Pinpoint the cell where the given text exists, returning its (X, Y) midpoint coordinate. 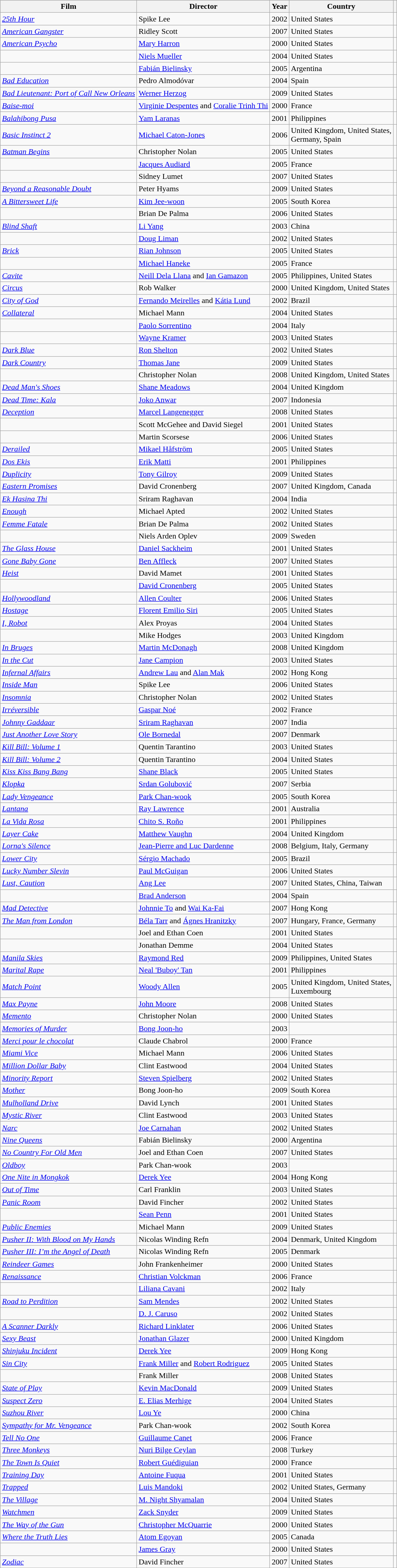
Basic Instinct 2 (68, 135)
Zodiac (68, 1561)
Erik Matti (203, 462)
John Frankenheimer (203, 1264)
Training Day (68, 1475)
Shane Meadows (203, 387)
Jonathan Glazer (203, 1338)
James Gray (203, 1549)
Shinjuku Incident (68, 1351)
Lady Vengeance (68, 797)
In the Cut (68, 660)
Béla Tarr and Ágnes Hranitzky (203, 920)
Brad Anderson (203, 896)
Sidney Lumet (203, 177)
Lucky Number Slevin (68, 871)
Raymond Red (203, 957)
Shane Black (203, 772)
Ridley Scott (203, 31)
Luis Mandoki (203, 1487)
Jane Campion (203, 660)
The Glass House (68, 548)
Max Payne (68, 1004)
Road to Perdition (68, 1301)
Neill Dela Llana and Ian Gamazon (203, 276)
Gone Baby Gone (68, 561)
Canada (341, 1537)
Denmark, United Kingdom (341, 1239)
Matthew Vaughn (203, 834)
Jonathan Demme (203, 945)
Sin City (68, 1363)
Paolo Sorrentino (203, 325)
Match Point (68, 987)
Michael Apted (203, 511)
Allen Coulter (203, 598)
Gaspar Noé (203, 710)
Lantana (68, 809)
Woody Allen (203, 987)
A Scanner Darkly (68, 1326)
No Country For Old Men (68, 1152)
Li Yang (203, 226)
Ek Hasina Thi (68, 499)
Scott McGehee and David Siegel (203, 424)
Mulholland Drive (68, 1103)
Three Monkeys (68, 1450)
Thomas Jane (203, 363)
Mother (68, 1090)
Sérgio Machado (203, 858)
Trapped (68, 1487)
Lou Ye (203, 1413)
Antoine Fuqua (203, 1475)
Guillaume Canet (203, 1438)
Carl Franklin (203, 1190)
Mad Detective (68, 908)
Irréversible (68, 710)
Year (280, 7)
Out of Time (68, 1190)
Collateral (68, 313)
Johnnie To and Wai Ka-Fai (203, 908)
Mary Harron (203, 44)
The Man from London (68, 920)
Panic Room (68, 1202)
Doug Liman (203, 238)
Dead Man's Shoes (68, 387)
Dark Blue (68, 350)
John Moore (203, 1004)
Derailed (68, 449)
Miami Vice (68, 1053)
The Way of the Gun (68, 1524)
Layer Cake (68, 834)
Balahibong Pusa (68, 118)
Million Dollar Baby (68, 1066)
Public Enemies (68, 1227)
Beyond a Reasonable Doubt (68, 189)
Daniel Sackheim (203, 548)
Christopher McQuarrie (203, 1524)
Michael Caton-Jones (203, 135)
Where the Truth Lies (68, 1537)
Ray Lawrence (203, 809)
Lust, Caution (68, 883)
American Gangster (68, 31)
Mystic River (68, 1115)
In Bruges (68, 648)
Country (341, 7)
Lorna's Silence (68, 846)
Nuri Bilge Ceylan (203, 1450)
Joko Anwar (203, 400)
Dark Country (68, 363)
Sam Mendes (203, 1301)
Enough (68, 511)
Heist (68, 573)
Hollywoodland (68, 598)
La Vida Rosa (68, 821)
Rian Johnson (203, 251)
Joe Carnahan (203, 1128)
Insomnia (68, 697)
Klopka (68, 784)
Johnny Gaddaar (68, 722)
Femme Fatale (68, 524)
Sexy Beast (68, 1338)
Suzhou River (68, 1413)
Niels Arden Oplev (203, 536)
David Lynch (203, 1103)
Frank Miller and Robert Rodriguez (203, 1363)
Blind Shaft (68, 226)
Marcel Langenegger (203, 412)
One Nite in Mongkok (68, 1177)
Turkey (341, 1450)
Jean-Pierre and Luc Dardenne (203, 846)
Frank Miller (203, 1376)
Serbia (341, 784)
Florent Emilio Siri (203, 611)
Australia (341, 809)
Andrew Lau and Alan Mak (203, 672)
Rob Walker (203, 288)
Ron Shelton (203, 350)
Steven Spielberg (203, 1078)
Richard Linklater (203, 1326)
Reindeer Games (68, 1264)
Dead Time: Kala (68, 400)
Fernando Meirelles and Kátia Lund (203, 300)
Zack Snyder (203, 1512)
Manila Skies (68, 957)
25th Hour (68, 19)
Oldboy (68, 1165)
Infernal Affairs (68, 672)
E. Elias Merhige (203, 1401)
Bad Lieutenant: Port of Call New Orleans (68, 93)
American Psycho (68, 44)
The Town Is Quiet (68, 1462)
Robert Guédiguian (203, 1462)
Narc (68, 1128)
Bad Education (68, 81)
Christian Volckman (203, 1276)
United Kingdom, United States,Germany, Spain (341, 135)
Belgium, Italy, Germany (341, 846)
Yam Laranas (203, 118)
Peter Hyams (203, 189)
Minority Report (68, 1078)
Mikael Håfström (203, 449)
Niels Mueller (203, 56)
Martin McDonagh (203, 648)
D. J. Caruso (203, 1314)
Suspect Zero (68, 1401)
Director (203, 7)
Sweden (341, 536)
Deception (68, 412)
United States, China, Taiwan (341, 883)
Memento (68, 1016)
Renaissance (68, 1276)
Wayne Kramer (203, 338)
Cavite (68, 276)
Merci pour le chocolat (68, 1041)
Werner Herzog (203, 93)
Inside Man (68, 685)
Ben Affleck (203, 561)
Duplicity (68, 474)
Paul McGuigan (203, 871)
Hostage (68, 611)
Kiss Kiss Bang Bang (68, 772)
M. Night Shyamalan (203, 1500)
A Bittersweet Life (68, 201)
Jacques Audiard (203, 164)
City of God (68, 300)
Atom Egoyan (203, 1537)
Pedro Almodóvar (203, 81)
Michael Haneke (203, 263)
Martin Scorsese (203, 437)
I, Robot (68, 623)
United Kingdom, Canada (341, 486)
Kill Bill: Volume 1 (68, 747)
Eastern Promises (68, 486)
Tony Gilroy (203, 474)
Kevin MacDonald (203, 1388)
Circus (68, 288)
Virginie Despentes and Coralie Trinh Thi (203, 106)
Kill Bill: Volume 2 (68, 759)
The Village (68, 1500)
Dos Ekis (68, 462)
Neal 'Buboy' Tan (203, 970)
Watchmen (68, 1512)
United States, Germany (341, 1487)
Baise-moi (68, 106)
Ole Bornedal (203, 734)
Hungary, France, Germany (341, 920)
Memories of Murder (68, 1029)
Film (68, 7)
United Kingdom, United States,Luxembourg (341, 987)
Brick (68, 251)
Alex Proyas (203, 623)
Chito S. Roño (203, 821)
Pusher III: I’m the Angel of Death (68, 1252)
Kim Jee-woon (203, 201)
State of Play (68, 1388)
Just Another Love Story (68, 734)
Ang Lee (203, 883)
Nine Queens (68, 1140)
Sympathy for Mr. Vengeance (68, 1425)
Claude Chabrol (203, 1041)
Pusher II: With Blood on My Hands (68, 1239)
Tell No One (68, 1438)
Indonesia (341, 400)
Marital Rape (68, 970)
Liliana Cavani (203, 1289)
Mike Hodges (203, 635)
Batman Begins (68, 151)
David Mamet (203, 573)
Srdan Golubović (203, 784)
Lower City (68, 858)
Sean Penn (203, 1215)
